Extract the [x, y] coordinate from the center of the cell holding the provided text.  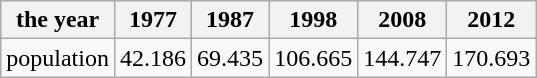
2012 [492, 20]
1977 [152, 20]
2008 [402, 20]
170.693 [492, 58]
the year [58, 20]
144.747 [402, 58]
106.665 [314, 58]
1998 [314, 20]
population [58, 58]
69.435 [230, 58]
1987 [230, 20]
42.186 [152, 58]
